Return (X, Y) of the center of cell containing provided text 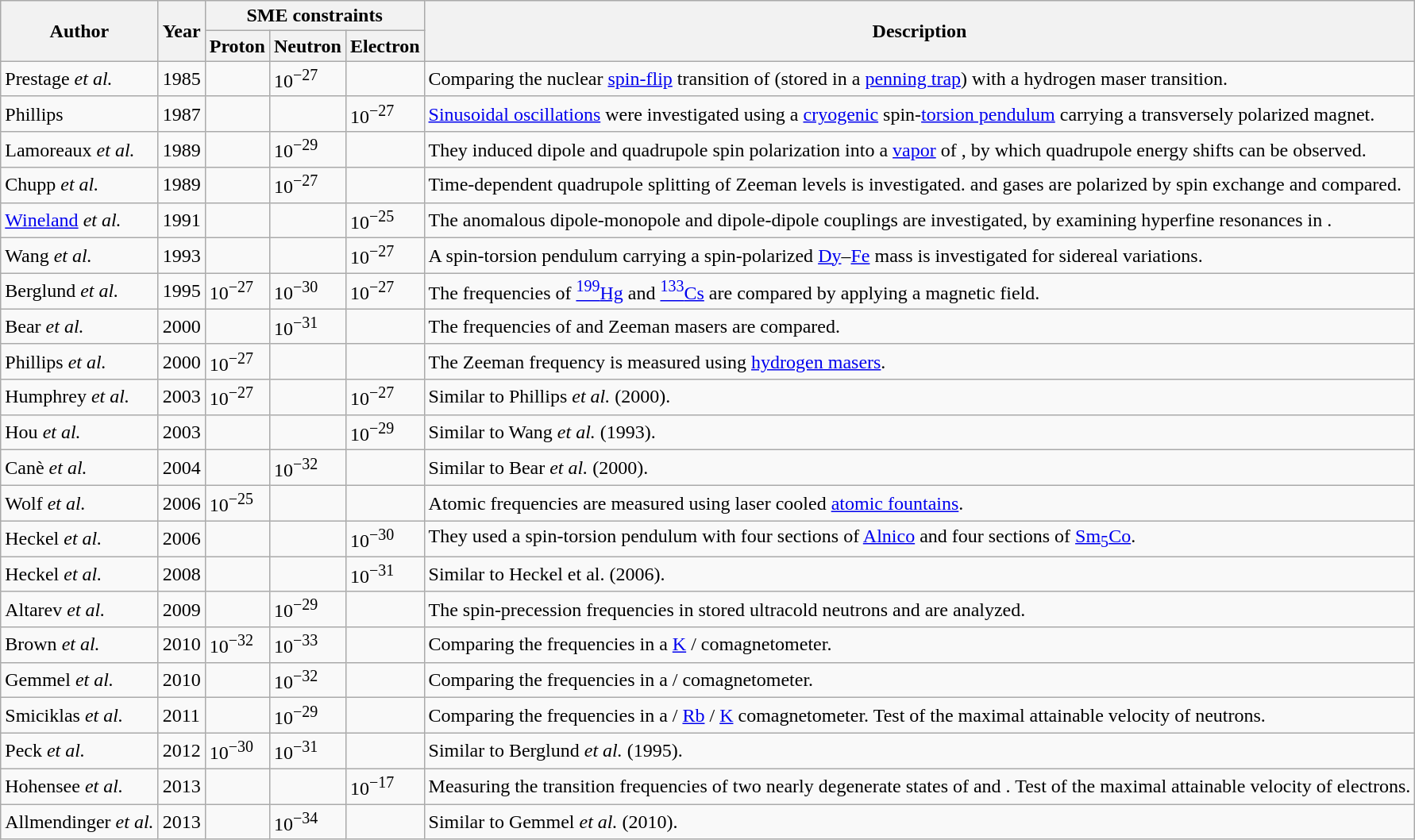
10−33 (307, 645)
Similar to Berglund et al. (1995). (920, 751)
Time-dependent quadrupole splitting of Zeeman levels is investigated. and gases are polarized by spin exchange and compared. (920, 186)
They used a spin-torsion pendulum with four sections of Alnico and four sections of Sm5Co. (920, 538)
The frequencies of 199Hg and 133Cs are compared by applying a magnetic field. (920, 291)
Description (920, 31)
2008 (181, 575)
Lamoreaux et al. (79, 149)
Phillips et al. (79, 362)
Proton (237, 46)
SME constraints (314, 16)
Bear et al. (79, 327)
Neutron (307, 46)
Smiciklas et al. (79, 716)
2012 (181, 751)
Hohensee et al. (79, 786)
1987 (181, 114)
Measuring the transition frequencies of two nearly degenerate states of and . Test of the maximal attainable velocity of electrons. (920, 786)
Similar to Phillips et al. (2000). (920, 397)
Author (79, 31)
They induced dipole and quadrupole spin polarization into a vapor of , by which quadrupole energy shifts can be observed. (920, 149)
10−34 (307, 823)
Brown et al. (79, 645)
Comparing the frequencies in a K / comagnetometer. (920, 645)
Atomic frequencies are measured using laser cooled atomic fountains. (920, 503)
Comparing the frequencies in a / comagnetometer. (920, 680)
The anomalous dipole-monopole and dipole-dipole couplings are investigated, by examining hyperfine resonances in . (920, 221)
Peck et al. (79, 751)
1993 (181, 256)
Wang et al. (79, 256)
Sinusoidal oscillations were investigated using a cryogenic spin-torsion pendulum carrying a transversely polarized magnet. (920, 114)
A spin-torsion pendulum carrying a spin-polarized Dy–Fe mass is investigated for sidereal variations. (920, 256)
Similar to Gemmel et al. (2010). (920, 823)
Hou et al. (79, 432)
Berglund et al. (79, 291)
Humphrey et al. (79, 397)
The Zeeman frequency is measured using hydrogen masers. (920, 362)
Year (181, 31)
Similar to Wang et al. (1993). (920, 432)
The spin-precession frequencies in stored ultracold neutrons and are analyzed. (920, 610)
Gemmel et al. (79, 680)
Similar to Bear et al. (2000). (920, 468)
Prestage et al. (79, 79)
1995 (181, 291)
1985 (181, 79)
Comparing the nuclear spin-flip transition of (stored in a penning trap) with a hydrogen maser transition. (920, 79)
Similar to Heckel et al. (2006). (920, 575)
2004 (181, 468)
Canè et al. (79, 468)
Comparing the frequencies in a / Rb / K comagnetometer. Test of the maximal attainable velocity of neutrons. (920, 716)
Phillips (79, 114)
Chupp et al. (79, 186)
2009 (181, 610)
Altarev et al. (79, 610)
Wineland et al. (79, 221)
Allmendinger et al. (79, 823)
2011 (181, 716)
10−17 (384, 786)
1991 (181, 221)
Electron (384, 46)
Wolf et al. (79, 503)
The frequencies of and Zeeman masers are compared. (920, 327)
